Extract the [X, Y] coordinate from the center of the cell holding the provided text.  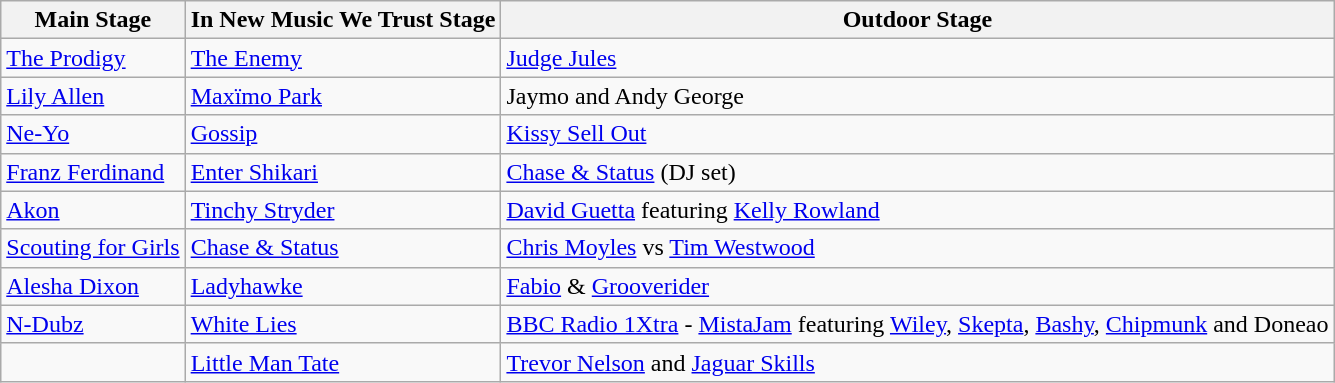
The Prodigy [93, 58]
Chris Moyles vs Tim Westwood [918, 248]
Jaymo and Andy George [918, 96]
In New Music We Trust Stage [343, 20]
Little Man Tate [343, 362]
Akon [93, 210]
Kissy Sell Out [918, 134]
Franz Ferdinand [93, 172]
Gossip [343, 134]
Maxïmo Park [343, 96]
Lily Allen [93, 96]
Fabio & Grooverider [918, 286]
Ladyhawke [343, 286]
Judge Jules [918, 58]
Scouting for Girls [93, 248]
Outdoor Stage [918, 20]
Tinchy Stryder [343, 210]
N-Dubz [93, 324]
Enter Shikari [343, 172]
BBC Radio 1Xtra - MistaJam featuring Wiley, Skepta, Bashy, Chipmunk and Doneao [918, 324]
Trevor Nelson and Jaguar Skills [918, 362]
Chase & Status [343, 248]
David Guetta featuring Kelly Rowland [918, 210]
The Enemy [343, 58]
White Lies [343, 324]
Chase & Status (DJ set) [918, 172]
Ne-Yo [93, 134]
Main Stage [93, 20]
Alesha Dixon [93, 286]
